Search for the cell housing the specified text and yield its (x, y) center coordinate. 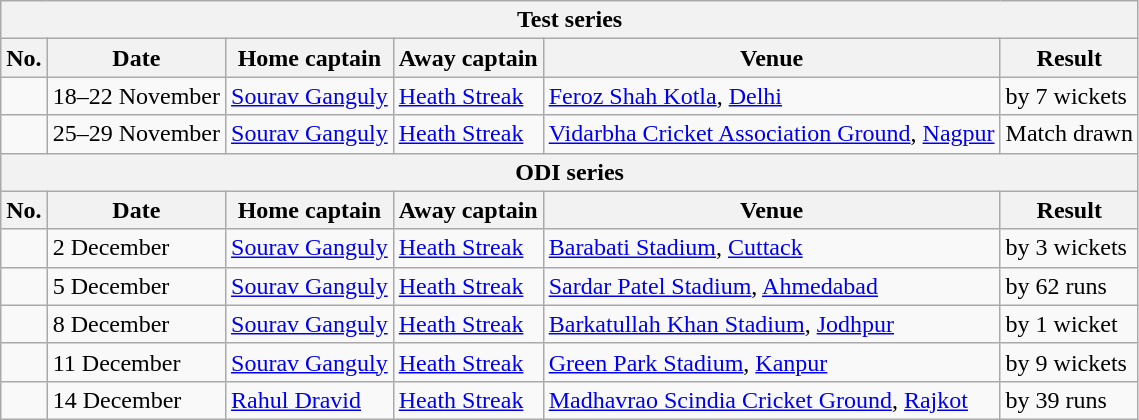
8 December (136, 324)
Barkatullah Khan Stadium, Jodhpur (772, 324)
14 December (136, 400)
by 39 runs (1069, 400)
by 1 wicket (1069, 324)
by 9 wickets (1069, 362)
Sardar Patel Stadium, Ahmedabad (772, 286)
Green Park Stadium, Kanpur (772, 362)
5 December (136, 286)
25–29 November (136, 134)
by 7 wickets (1069, 96)
Match drawn (1069, 134)
2 December (136, 248)
Vidarbha Cricket Association Ground, Nagpur (772, 134)
Barabati Stadium, Cuttack (772, 248)
11 December (136, 362)
Feroz Shah Kotla, Delhi (772, 96)
ODI series (570, 172)
Madhavrao Scindia Cricket Ground, Rajkot (772, 400)
18–22 November (136, 96)
by 3 wickets (1069, 248)
by 62 runs (1069, 286)
Test series (570, 20)
Rahul Dravid (310, 400)
